Extract the [X, Y] coordinate from the center of the cell holding the provided text.  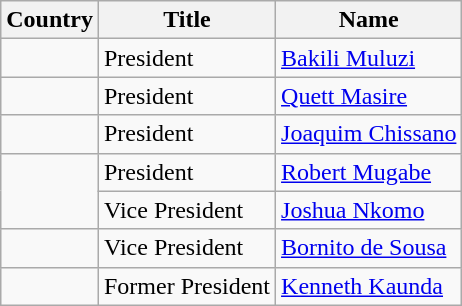
Joshua Nkomo [369, 210]
Former President [186, 286]
Bakili Muluzi [369, 58]
Joaquim Chissano [369, 134]
Name [369, 20]
Kenneth Kaunda [369, 286]
Quett Masire [369, 96]
Country [50, 20]
Title [186, 20]
Robert Mugabe [369, 172]
Bornito de Sousa [369, 248]
